Detect which cell encompasses the target text, then output its [X, Y] center coordinate. 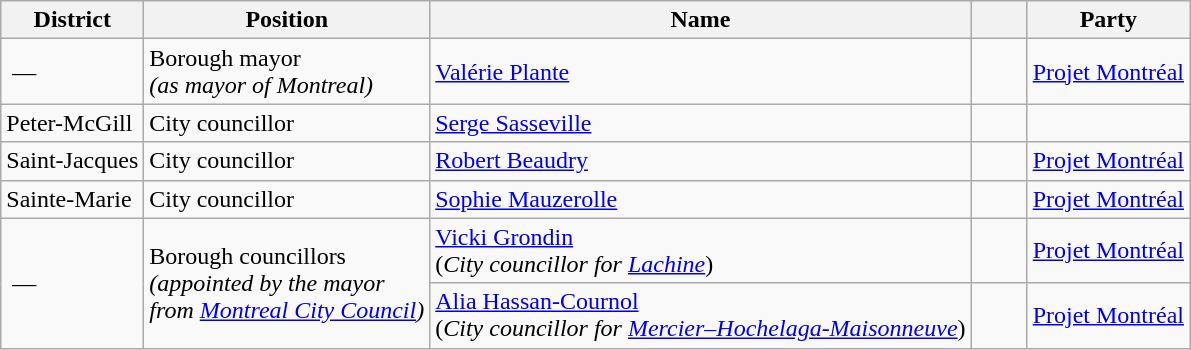
Name [700, 20]
Party [1108, 20]
Robert Beaudry [700, 161]
Saint-Jacques [72, 161]
Sainte-Marie [72, 199]
Vicki Grondin(City councillor for Lachine) [700, 250]
Serge Sasseville [700, 123]
District [72, 20]
Alia Hassan-Cournol(City councillor for Mercier–Hochelaga-Maisonneuve) [700, 316]
Peter-McGill [72, 123]
Borough mayor(as mayor of Montreal) [287, 72]
Sophie Mauzerolle [700, 199]
Position [287, 20]
Valérie Plante [700, 72]
Borough councillors(appointed by the mayorfrom Montreal City Council) [287, 283]
